For the text-containing cell, return its midpoint in [x, y] coordinate format. 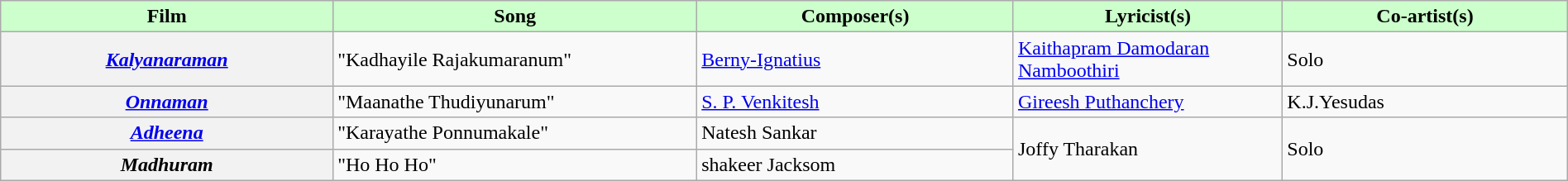
Lyricist(s) [1148, 17]
Natesh Sankar [855, 133]
Kaithapram Damodaran Namboothiri [1148, 60]
Joffy Tharakan [1148, 149]
Onnaman [167, 102]
"Maanathe Thudiyunarum" [515, 102]
Gireesh Puthanchery [1148, 102]
Madhuram [167, 164]
S. P. Venkitesh [855, 102]
Adheena [167, 133]
"Karayathe Ponnumakale" [515, 133]
Berny-Ignatius [855, 60]
"Ho Ho Ho" [515, 164]
shakeer Jacksom [855, 164]
"Kadhayile Rajakumaranum" [515, 60]
Song [515, 17]
Film [167, 17]
Kalyanaraman [167, 60]
Co-artist(s) [1425, 17]
K.J.Yesudas [1425, 102]
Composer(s) [855, 17]
